From the cell containing the given text, extract its center point as (x, y) coordinate. 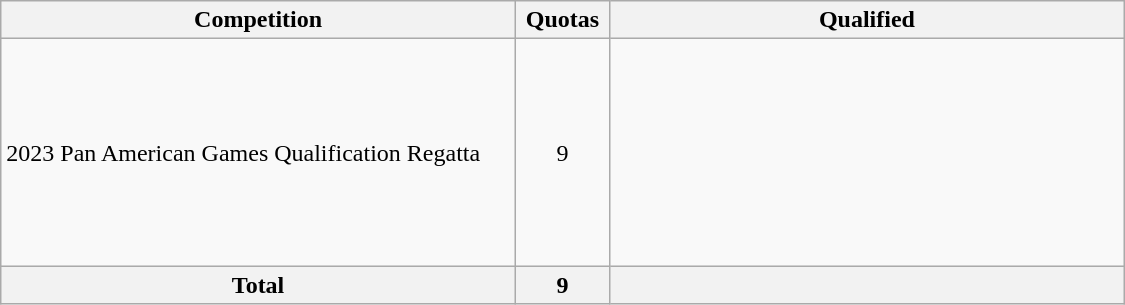
Qualified (868, 20)
Total (258, 285)
2023 Pan American Games Qualification Regatta (258, 152)
Competition (258, 20)
Quotas (562, 20)
